Determine the (x, y) coordinate at the center of the cell enclosing the given text.  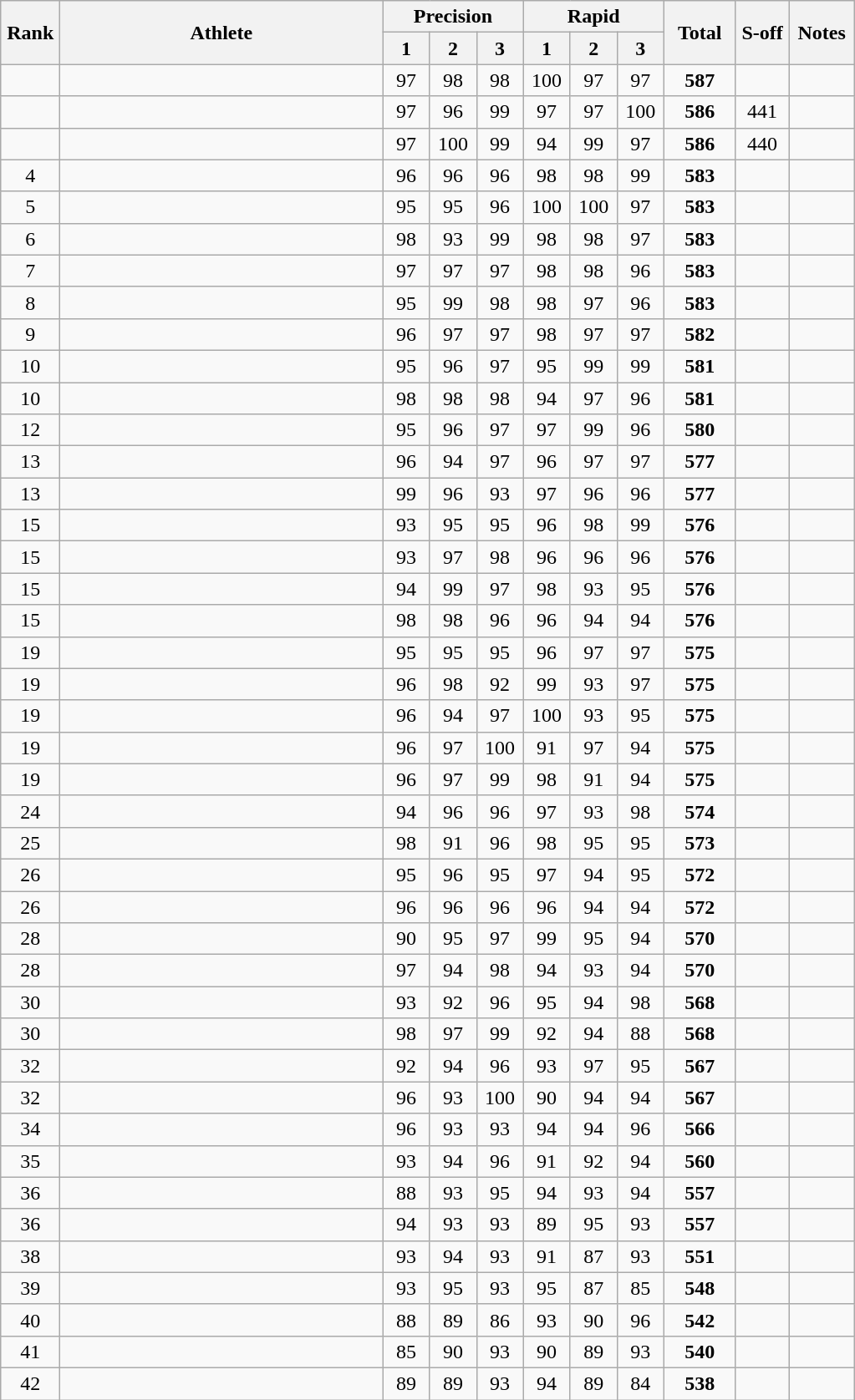
Rapid (593, 17)
38 (30, 1256)
566 (700, 1129)
40 (30, 1320)
25 (30, 843)
84 (640, 1383)
12 (30, 430)
24 (30, 811)
41 (30, 1352)
582 (700, 334)
441 (762, 112)
4 (30, 175)
S-off (762, 33)
560 (700, 1161)
86 (500, 1320)
542 (700, 1320)
34 (30, 1129)
35 (30, 1161)
574 (700, 811)
8 (30, 302)
540 (700, 1352)
Precision (453, 17)
Athlete (221, 33)
42 (30, 1383)
39 (30, 1288)
Rank (30, 33)
Notes (822, 33)
440 (762, 144)
Total (700, 33)
580 (700, 430)
551 (700, 1256)
548 (700, 1288)
9 (30, 334)
6 (30, 239)
587 (700, 80)
573 (700, 843)
7 (30, 271)
538 (700, 1383)
5 (30, 207)
